Locate the cell with the specified text and output its (x, y) center coordinate. 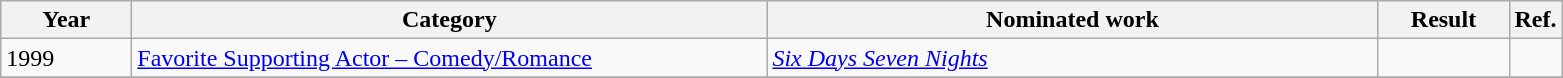
Result (1444, 20)
Category (450, 20)
Year (66, 20)
1999 (66, 58)
Six Days Seven Nights (1072, 58)
Ref. (1536, 20)
Favorite Supporting Actor – Comedy/Romance (450, 58)
Nominated work (1072, 20)
